For the text-containing cell, return its midpoint in [X, Y] coordinate format. 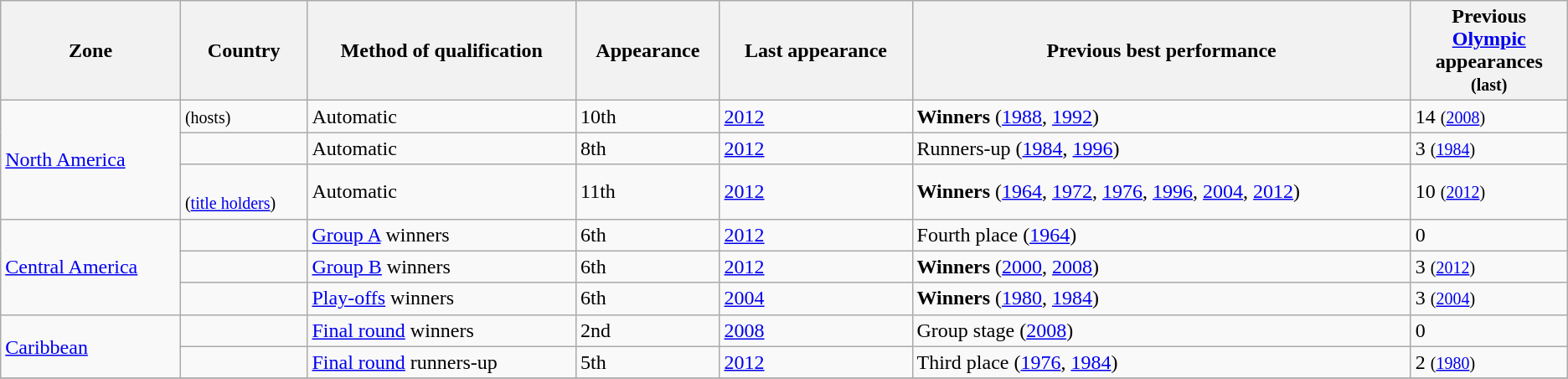
2nd [648, 330]
Third place (1976, 1984) [1161, 362]
(title holders) [244, 191]
Last appearance [816, 50]
5th [648, 362]
2 (1980) [1489, 362]
2004 [816, 299]
10 (2012) [1489, 191]
Winners (1980, 1984) [1161, 299]
Play-offs winners [442, 299]
3 (1984) [1489, 148]
3 (2012) [1489, 267]
Zone [90, 50]
Central America [90, 267]
Runners-up (1984, 1996) [1161, 148]
Method of qualification [442, 50]
Group stage (2008) [1161, 330]
Country [244, 50]
Final round winners [442, 330]
Appearance [648, 50]
Previous Olympic appearances(last) [1489, 50]
10th [648, 117]
Winners (1988, 1992) [1161, 117]
Final round runners-up [442, 362]
3 (2004) [1489, 299]
Caribbean [90, 346]
14 (2008) [1489, 117]
Winners (1964, 1972, 1976, 1996, 2004, 2012) [1161, 191]
North America [90, 159]
(hosts) [244, 117]
11th [648, 191]
Fourth place (1964) [1161, 235]
Previous best performance [1161, 50]
2008 [816, 330]
8th [648, 148]
Group A winners [442, 235]
Winners (2000, 2008) [1161, 267]
Group B winners [442, 267]
